Determine the [x, y] coordinate at the center of the cell enclosing the given text.  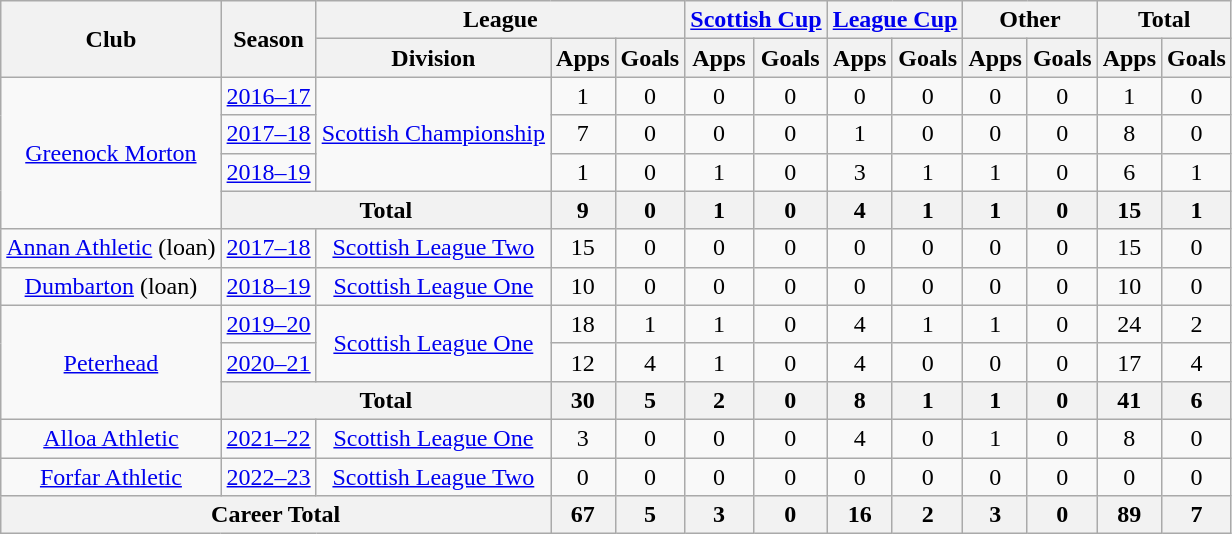
2021–22 [268, 438]
30 [583, 400]
Dumbarton (loan) [111, 286]
24 [1129, 324]
Greenock Morton [111, 153]
2020–21 [268, 362]
67 [583, 515]
18 [583, 324]
Other [1030, 20]
Club [111, 39]
16 [860, 515]
League Cup [895, 20]
Forfar Athletic [111, 477]
17 [1129, 362]
2016–17 [268, 96]
89 [1129, 515]
2019–20 [268, 324]
League [500, 20]
2022–23 [268, 477]
12 [583, 362]
Scottish Cup [756, 20]
Career Total [276, 515]
Scottish Championship [433, 134]
Division [433, 58]
9 [583, 210]
Peterhead [111, 362]
Season [268, 39]
Annan Athletic (loan) [111, 248]
41 [1129, 400]
Alloa Athletic [111, 438]
